Return [X, Y] of the center of cell containing provided text 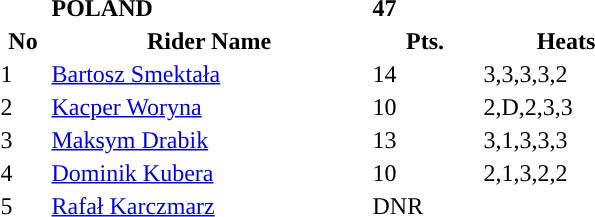
Kacper Woryna [209, 107]
Pts. [425, 41]
Bartosz Smektała [209, 74]
Rider Name [209, 41]
Dominik Kubera [209, 173]
14 [425, 74]
13 [425, 140]
Maksym Drabik [209, 140]
